Detect which cell encompasses the target text, then output its [x, y] center coordinate. 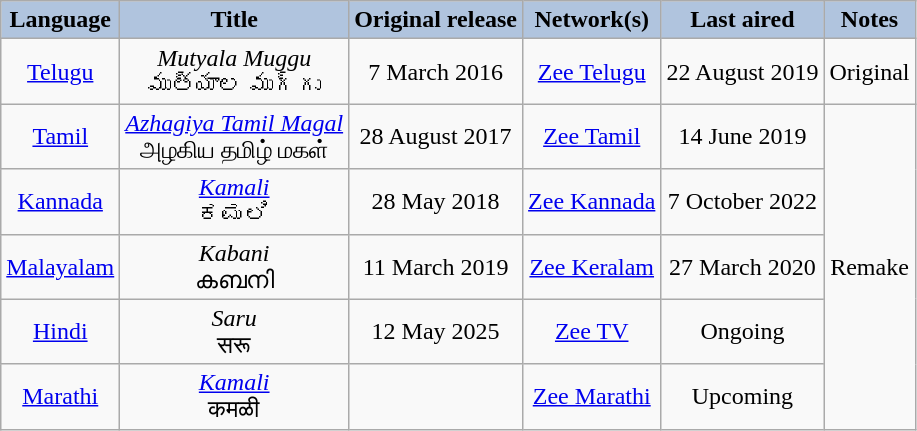
Original release [436, 20]
Title [234, 20]
11 March 2019 [436, 266]
14 June 2019 [742, 136]
Kamali कमळी [234, 396]
Last aired [742, 20]
Tamil [60, 136]
Hindi [60, 332]
28 May 2018 [436, 202]
Language [60, 20]
Notes [870, 20]
Zee Marathi [592, 396]
Malayalam [60, 266]
Azhagiya Tamil Magal அழகிய தமிழ் மகள் [234, 136]
7 March 2016 [436, 72]
Original [870, 72]
28 August 2017 [436, 136]
Telugu [60, 72]
27 March 2020 [742, 266]
Zee Tamil [592, 136]
Kamali ಕಮಲಿ [234, 202]
7 October 2022 [742, 202]
Zee Telugu [592, 72]
12 May 2025 [436, 332]
Zee TV [592, 332]
Network(s) [592, 20]
Kabani കബനി [234, 266]
Ongoing [742, 332]
Saru सरू [234, 332]
Mutyala Muggu ముత్యాల ముగ్గు [234, 72]
22 August 2019 [742, 72]
Zee Kannada [592, 202]
Remake [870, 266]
Marathi [60, 396]
Upcoming [742, 396]
Zee Keralam [592, 266]
Kannada [60, 202]
